Pinpoint the cell where the given text exists, returning its [X, Y] midpoint coordinate. 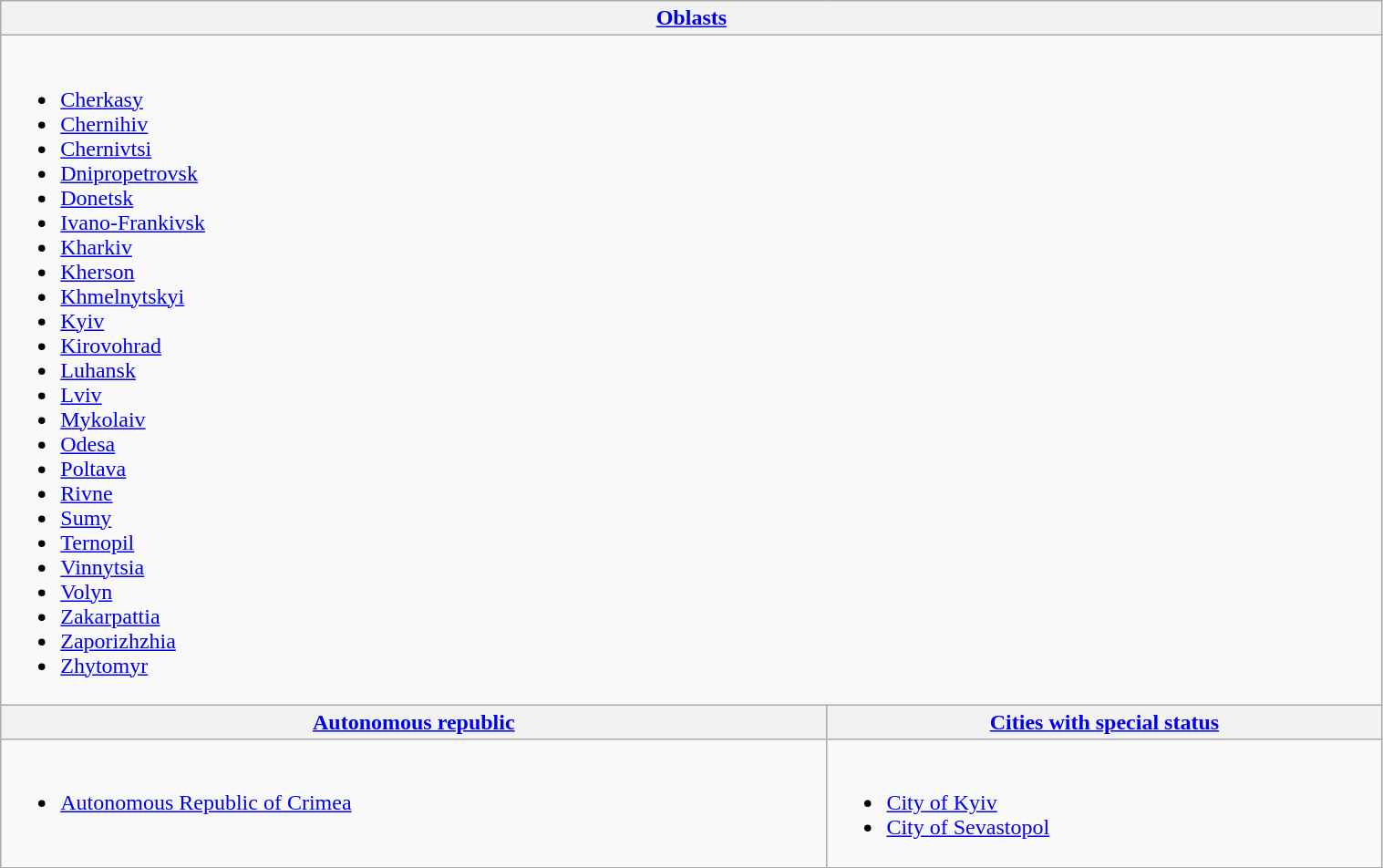
Autonomous republic [414, 722]
Autonomous Republic of Crimea [414, 803]
Oblasts [691, 18]
Cities with special status [1105, 722]
City of KyivCity of Sevastopol [1105, 803]
